Locate the cell with the specified text and output its (X, Y) center coordinate. 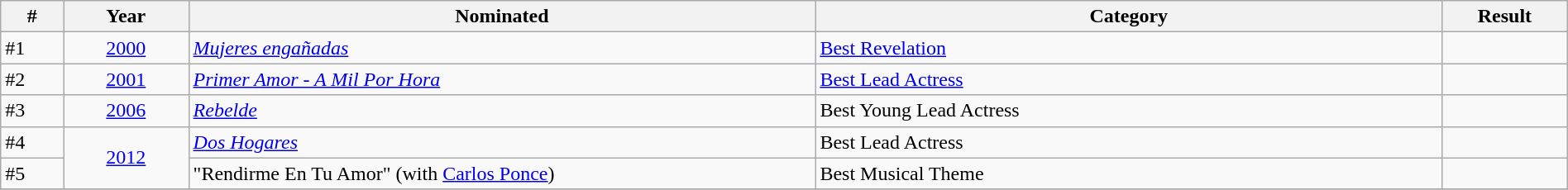
Result (1505, 17)
Dos Hogares (502, 142)
Best Musical Theme (1129, 173)
"Rendirme En Tu Amor" (with Carlos Ponce) (502, 173)
#2 (32, 79)
2001 (126, 79)
2000 (126, 48)
#4 (32, 142)
#3 (32, 111)
2006 (126, 111)
2012 (126, 158)
Rebelde (502, 111)
Primer Amor - A Mil Por Hora (502, 79)
Year (126, 17)
Best Revelation (1129, 48)
Best Young Lead Actress (1129, 111)
Category (1129, 17)
#1 (32, 48)
Mujeres engañadas (502, 48)
#5 (32, 173)
# (32, 17)
Nominated (502, 17)
